Find where the given text appears and provide that cell's center as [X, Y] coordinate. 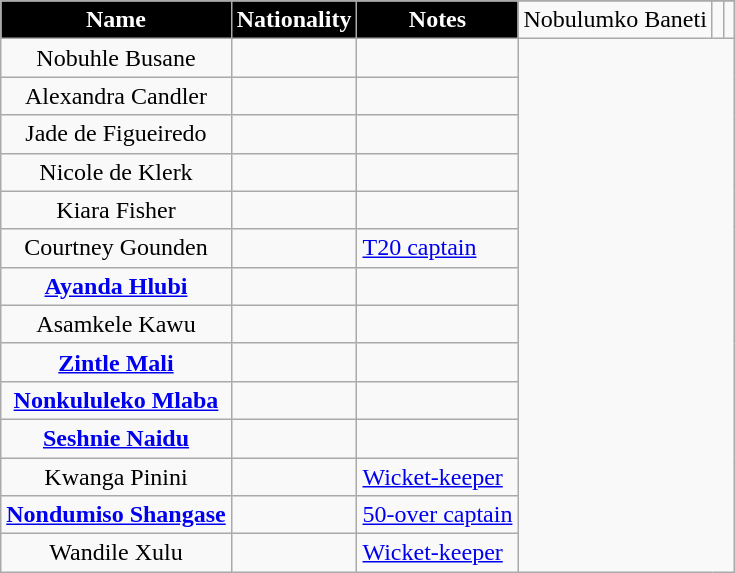
Seshnie Naidu [116, 438]
Alexandra Candler [116, 96]
Ayanda Hlubi [116, 286]
Asamkele Kawu [116, 324]
Wandile Xulu [116, 553]
Nobulumko Baneti [615, 20]
Nationality [294, 20]
Nicole de Klerk [116, 172]
T20 captain [438, 248]
Kwanga Pinini [116, 477]
Nobuhle Busane [116, 58]
Kiara Fisher [116, 210]
Courtney Gounden [116, 248]
Zintle Mali [116, 362]
Nonkululeko Mlaba [116, 400]
Notes [438, 20]
50-over captain [438, 515]
Name [116, 20]
Jade de Figueiredo [116, 134]
Nondumiso Shangase [116, 515]
